Capture the cell that displays the provided text and extract its (X, Y) central coordinate. 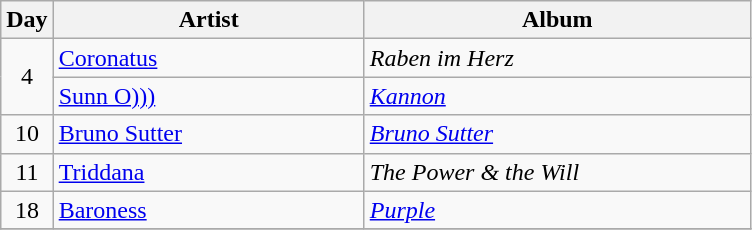
Album (557, 20)
4 (27, 77)
Triddana (208, 172)
Coronatus (208, 58)
10 (27, 134)
Raben im Herz (557, 58)
Artist (208, 20)
Purple (557, 210)
11 (27, 172)
The Power & the Will (557, 172)
Kannon (557, 96)
Baroness (208, 210)
Sunn O))) (208, 96)
Day (27, 20)
18 (27, 210)
